Determine the (X, Y) coordinate at the center of the cell enclosing the given text.  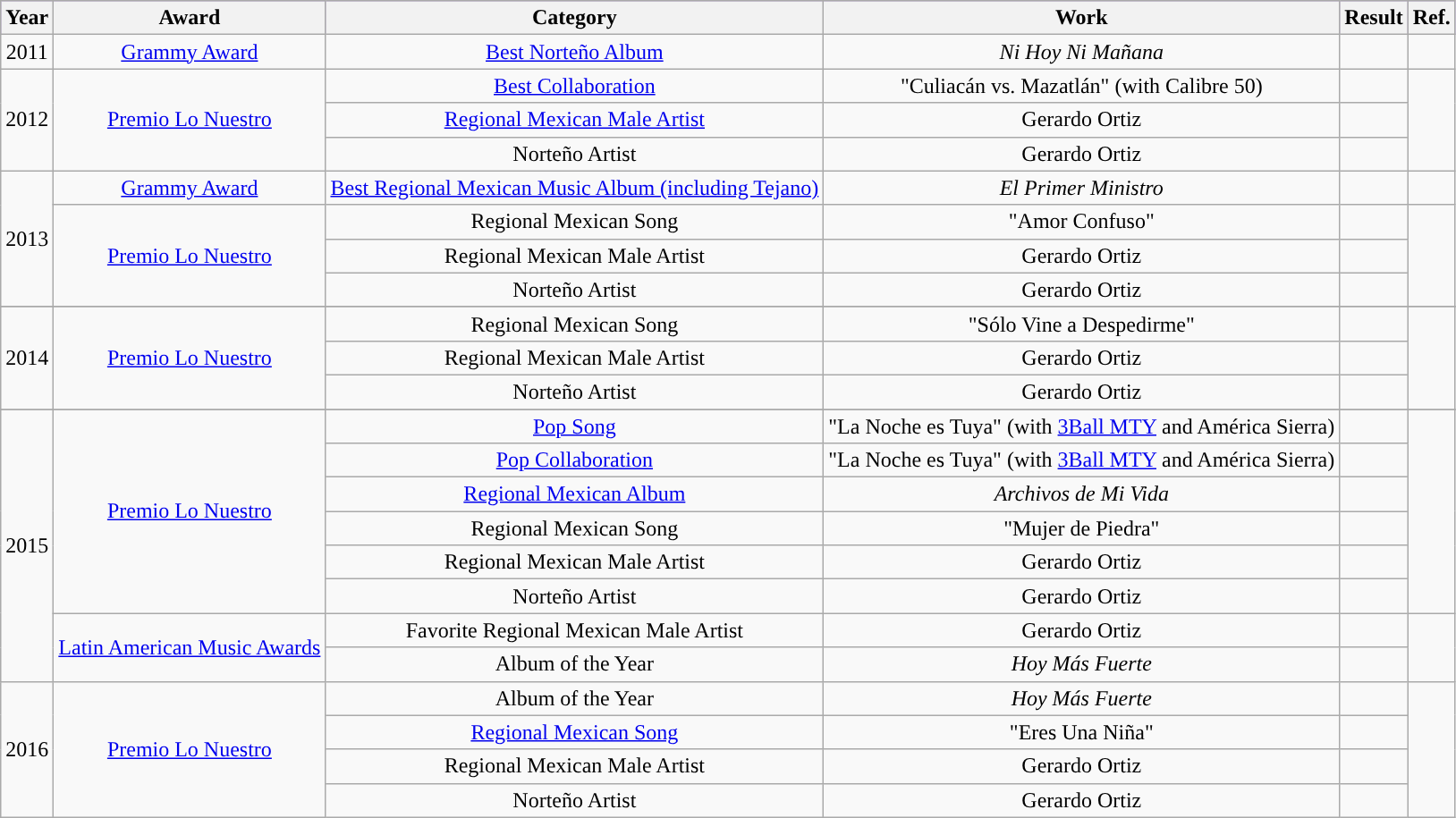
"Mujer de Piedra" (1082, 528)
Archivos de Mi Vida (1082, 494)
Best Collaboration (574, 86)
2013 (27, 239)
Best Norteño Album (574, 52)
Category (574, 18)
Ni Hoy Ni Mañana (1082, 52)
Pop Song (574, 426)
Result (1374, 18)
"Sólo Vine a Despedirme" (1082, 324)
Regional Mexican Album (574, 494)
Latin American Music Awards (190, 647)
Award (190, 18)
"Amor Confuso" (1082, 222)
Work (1082, 18)
2012 (27, 120)
2015 (27, 545)
2016 (27, 749)
Pop Collaboration (574, 460)
2011 (27, 52)
Year (27, 18)
"Eres Una Niña" (1082, 732)
Best Regional Mexican Music Album (including Tejano) (574, 188)
El Primer Ministro (1082, 188)
2014 (27, 358)
"Culiacán vs. Mazatlán" (with Calibre 50) (1082, 86)
Favorite Regional Mexican Male Artist (574, 630)
Ref. (1431, 18)
